Locate the cell with the specified text and output its [x, y] center coordinate. 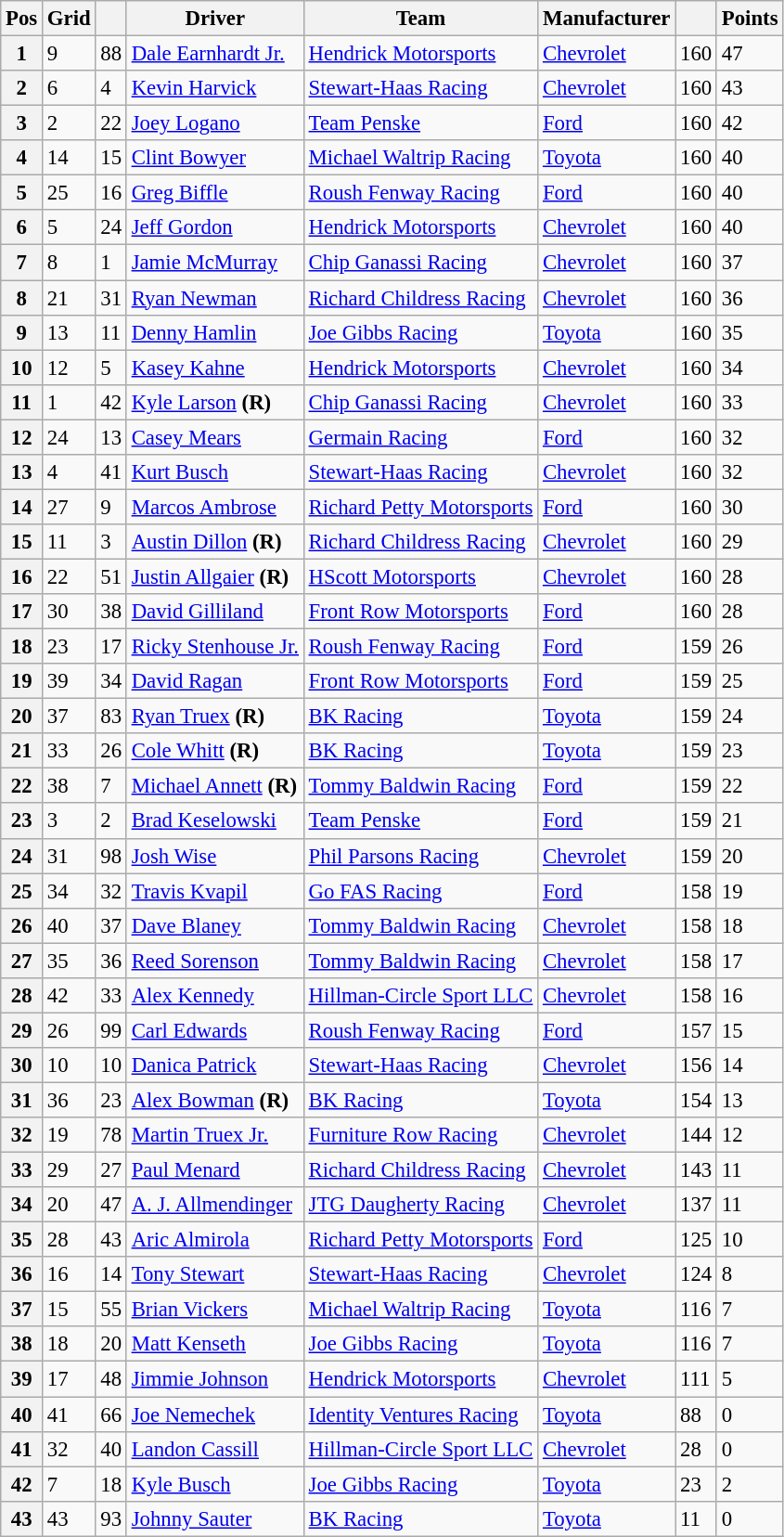
Greg Biffle [215, 193]
144 [696, 1135]
99 [111, 1030]
Furniture Row Racing [420, 1135]
Germain Racing [420, 437]
Brad Keselowski [215, 821]
Tony Stewart [215, 1274]
Alex Kennedy [215, 996]
Justin Allgaier (R) [215, 576]
Jimmie Johnson [215, 1379]
Aric Almirola [215, 1240]
Johnny Sauter [215, 1518]
A. J. Allmendinger [215, 1205]
48 [111, 1379]
Austin Dillon (R) [215, 542]
Identity Ventures Racing [420, 1414]
83 [111, 717]
Casey Mears [215, 437]
HScott Motorsports [420, 576]
Kyle Busch [215, 1484]
Kurt Busch [215, 472]
Manufacturer [607, 19]
51 [111, 576]
Ryan Newman [215, 298]
David Gilliland [215, 612]
154 [696, 1100]
Jamie McMurray [215, 263]
Dave Blaney [215, 925]
Landon Cassill [215, 1449]
Brian Vickers [215, 1310]
Denny Hamlin [215, 332]
Ricky Stenhouse Jr. [215, 647]
Travis Kvapil [215, 891]
Marcos Ambrose [215, 507]
Clint Bowyer [215, 158]
Cole Whitt (R) [215, 751]
Reed Sorenson [215, 961]
Kyle Larson (R) [215, 402]
Team [420, 19]
Josh Wise [215, 856]
Carl Edwards [215, 1030]
Michael Annett (R) [215, 786]
125 [696, 1240]
137 [696, 1205]
78 [111, 1135]
124 [696, 1274]
David Ragan [215, 681]
Joey Logano [215, 123]
JTG Daugherty Racing [420, 1205]
143 [696, 1170]
Paul Menard [215, 1170]
Grid [69, 19]
55 [111, 1310]
Driver [215, 19]
Kevin Harvick [215, 88]
157 [696, 1030]
Points [750, 19]
Pos [22, 19]
Go FAS Racing [420, 891]
Ryan Truex (R) [215, 717]
Matt Kenseth [215, 1345]
Kasey Kahne [215, 368]
Alex Bowman (R) [215, 1100]
111 [696, 1379]
66 [111, 1414]
93 [111, 1518]
Jeff Gordon [215, 227]
Phil Parsons Racing [420, 856]
Dale Earnhardt Jr. [215, 54]
98 [111, 856]
Danica Patrick [215, 1066]
Martin Truex Jr. [215, 1135]
156 [696, 1066]
Joe Nemechek [215, 1414]
